Extract the [X, Y] coordinate from the center of the cell holding the provided text.  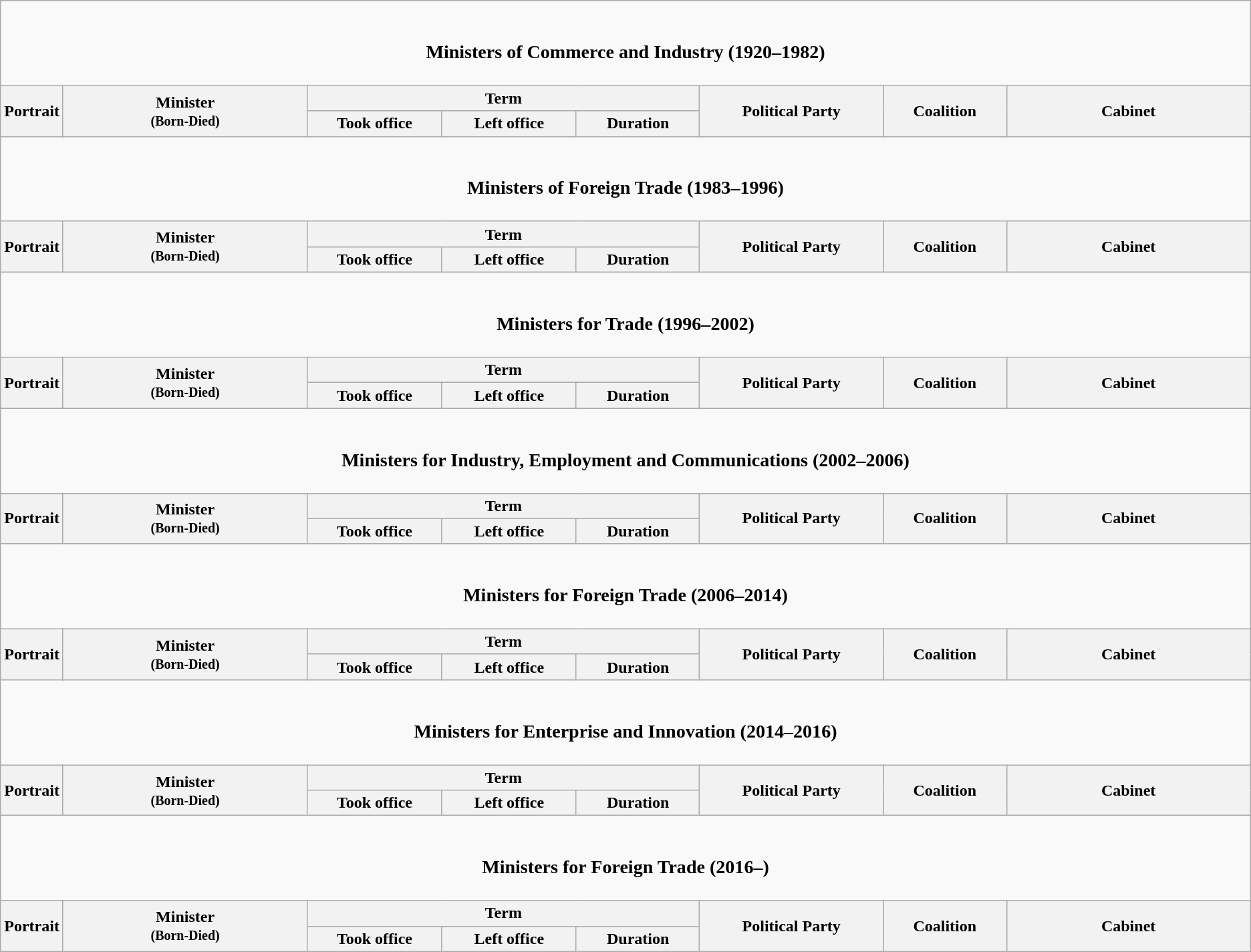
Ministers for Trade (1996–2002) [625, 314]
Ministers of Foreign Trade (1983–1996) [625, 179]
Ministers for Foreign Trade (2016–) [625, 858]
Ministers for Foreign Trade (2006–2014) [625, 587]
Ministers for Enterprise and Innovation (2014–2016) [625, 722]
Ministers for Industry, Employment and Communications (2002–2006) [625, 450]
Ministers of Commerce and Industry (1920–1982) [625, 43]
